Detect which cell encompasses the target text, then output its [x, y] center coordinate. 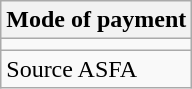
Mode of payment [96, 20]
Source ASFA [96, 69]
